Provide the [X, Y] coordinate of the cell's center where the given text is located.  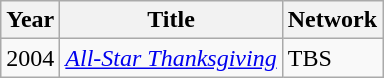
Year [30, 20]
Title [171, 20]
TBS [332, 58]
2004 [30, 58]
All-Star Thanksgiving [171, 58]
Network [332, 20]
